For the text-containing cell, return its midpoint in (x, y) coordinate format. 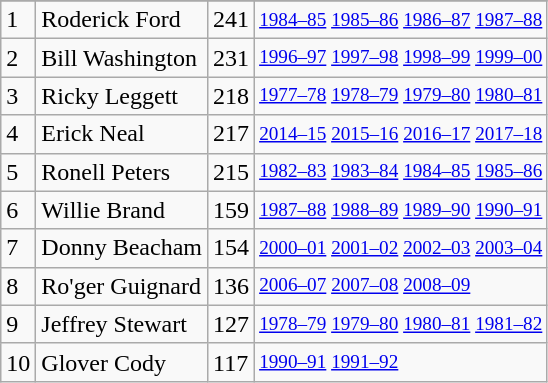
Ronell Peters (122, 172)
1987–88 1988–89 1989–90 1990–91 (401, 210)
7 (18, 248)
Ro'ger Guignard (122, 286)
Ricky Leggett (122, 96)
Glover Cody (122, 362)
Jeffrey Stewart (122, 324)
8 (18, 286)
Erick Neal (122, 134)
1990–91 1991–92 (401, 362)
1982–83 1983–84 1984–85 1985–86 (401, 172)
Bill Washington (122, 58)
215 (230, 172)
1977–78 1978–79 1979–80 1980–81 (401, 96)
1978–79 1979–80 1980–81 1981–82 (401, 324)
6 (18, 210)
9 (18, 324)
2000–01 2001–02 2002–03 2003–04 (401, 248)
154 (230, 248)
2014–15 2015–16 2016–17 2017–18 (401, 134)
136 (230, 286)
1 (18, 20)
117 (230, 362)
Willie Brand (122, 210)
231 (230, 58)
10 (18, 362)
4 (18, 134)
241 (230, 20)
2 (18, 58)
5 (18, 172)
218 (230, 96)
127 (230, 324)
2006–07 2007–08 2008–09 (401, 286)
1996–97 1997–98 1998–99 1999–00 (401, 58)
Donny Beacham (122, 248)
159 (230, 210)
217 (230, 134)
Roderick Ford (122, 20)
1984–85 1985–86 1986–87 1987–88 (401, 20)
3 (18, 96)
